Detect which cell encompasses the target text, then output its (x, y) center coordinate. 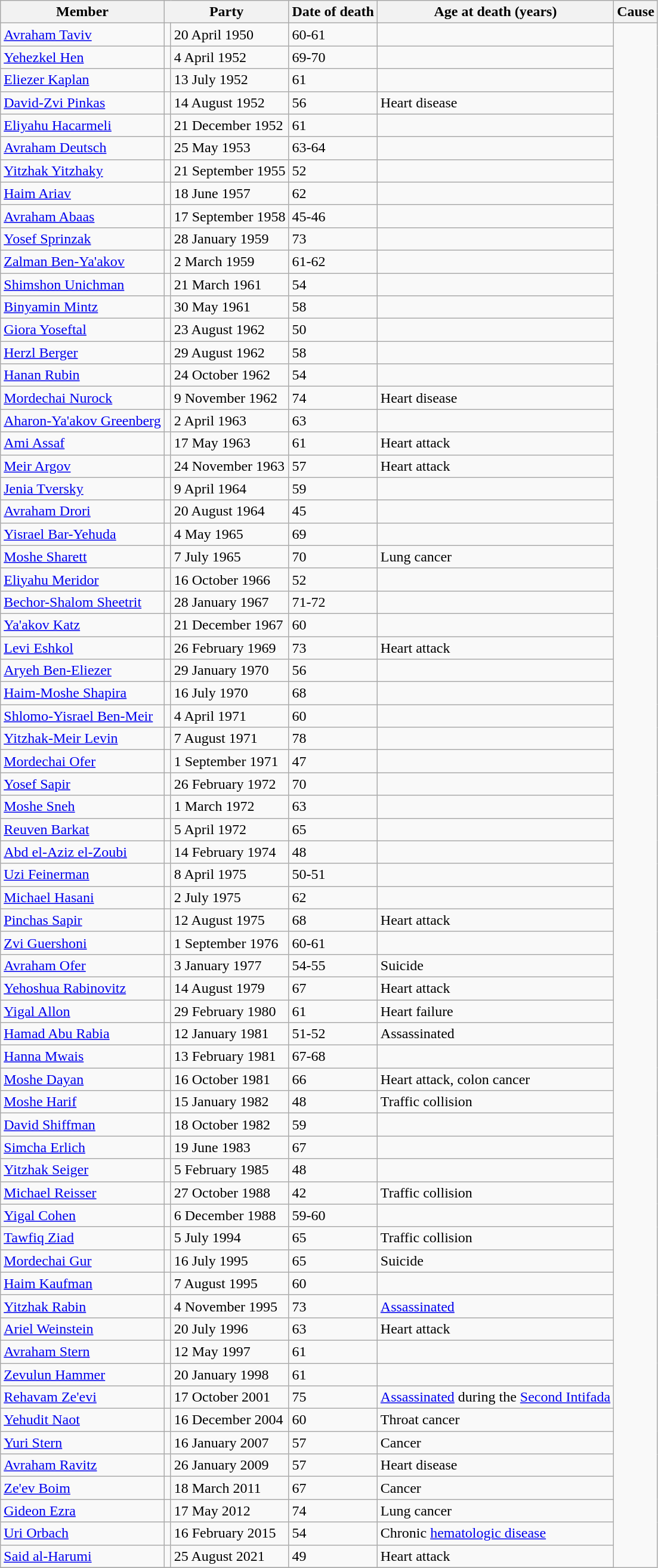
Uzi Feinerman (82, 875)
Zalman Ben-Ya'akov (82, 261)
16 October 1981 (230, 1079)
Yitzhak Seiger (82, 1170)
17 May 2012 (230, 1511)
78 (333, 739)
5 April 1972 (230, 829)
Shlomo-Yisrael Ben-Meir (82, 716)
Hanna Mwais (82, 1057)
54-55 (333, 965)
Giora Yoseftal (82, 330)
Bechor-Shalom Sheetrit (82, 602)
49 (333, 1556)
21 December 1952 (230, 125)
Throat cancer (495, 1420)
Eliyahu Meridor (82, 579)
Yuri Stern (82, 1443)
Eliezer Kaplan (82, 80)
71-72 (333, 602)
13 July 1952 (230, 80)
17 September 1958 (230, 216)
12 May 1997 (230, 1351)
Gideon Ezra (82, 1511)
Avraham Ofer (82, 965)
28 January 1959 (230, 239)
Michael Reisser (82, 1193)
Mordechai Nurock (82, 398)
21 December 1967 (230, 625)
20 April 1950 (230, 35)
67-68 (333, 1057)
26 February 1969 (230, 647)
Hanan Rubin (82, 375)
45 (333, 511)
Zvi Guershoni (82, 943)
Moshe Dayan (82, 1079)
69-70 (333, 57)
18 March 2011 (230, 1488)
50-51 (333, 875)
Haim Kaufman (82, 1283)
20 January 1998 (230, 1374)
20 August 1964 (230, 511)
Ze'ev Boim (82, 1488)
2 April 1963 (230, 421)
Yehudit Naot (82, 1420)
Aryeh Ben-Eliezer (82, 671)
19 June 1983 (230, 1147)
Assassinated during the Second Intifada (495, 1397)
14 February 1974 (230, 852)
Shimshon Unichman (82, 285)
5 July 1994 (230, 1238)
Yitzhak Rabin (82, 1306)
Avraham Deutsch (82, 148)
Simcha Erlich (82, 1147)
14 August 1979 (230, 988)
9 April 1964 (230, 489)
1 September 1971 (230, 761)
51-52 (333, 1034)
2 March 1959 (230, 261)
Aharon-Ya'akov Greenberg (82, 421)
Tawfiq Ziad (82, 1238)
Eliyahu Hacarmeli (82, 125)
61-62 (333, 261)
47 (333, 761)
16 December 2004 (230, 1420)
7 July 1965 (230, 557)
David-Zvi Pinkas (82, 103)
42 (333, 1193)
16 February 2015 (230, 1533)
Avraham Ravitz (82, 1465)
21 March 1961 (230, 285)
6 December 1988 (230, 1215)
12 August 1975 (230, 920)
Yigal Cohen (82, 1215)
Zevulun Hammer (82, 1374)
Herzl Berger (82, 353)
15 January 1982 (230, 1102)
4 April 1952 (230, 57)
30 May 1961 (230, 307)
29 August 1962 (230, 353)
9 November 1962 (230, 398)
25 May 1953 (230, 148)
Levi Eshkol (82, 647)
50 (333, 330)
20 July 1996 (230, 1329)
23 August 1962 (230, 330)
45-46 (333, 216)
Meir Argov (82, 466)
Reuven Barkat (82, 829)
25 August 2021 (230, 1556)
29 February 1980 (230, 1011)
18 June 1957 (230, 193)
4 May 1965 (230, 534)
Yitzhak-Meir Levin (82, 739)
28 January 1967 (230, 602)
5 February 1985 (230, 1170)
Said al-Harumi (82, 1556)
Moshe Sharett (82, 557)
Ya'akov Katz (82, 625)
29 January 1970 (230, 671)
Moshe Sneh (82, 807)
Yisrael Bar-Yehuda (82, 534)
1 September 1976 (230, 943)
21 September 1955 (230, 171)
16 July 1970 (230, 693)
Age at death (years) (495, 12)
4 November 1995 (230, 1306)
Mordechai Ofer (82, 761)
17 May 1963 (230, 443)
Ariel Weinstein (82, 1329)
16 January 2007 (230, 1443)
27 October 1988 (230, 1193)
Heart attack, colon cancer (495, 1079)
7 August 1995 (230, 1283)
4 April 1971 (230, 716)
Yehoshua Rabinovitz (82, 988)
Avraham Taviv (82, 35)
66 (333, 1079)
Heart failure (495, 1011)
Chronic hematologic disease (495, 1533)
75 (333, 1397)
63-64 (333, 148)
Yitzhak Yitzhaky (82, 171)
17 October 2001 (230, 1397)
Rehavam Ze'evi (82, 1397)
16 July 1995 (230, 1261)
Moshe Harif (82, 1102)
Pinchas Sapir (82, 920)
12 January 1981 (230, 1034)
Cause (636, 12)
Yehezkel Hen (82, 57)
Uri Orbach (82, 1533)
59-60 (333, 1215)
Yosef Sapir (82, 784)
7 August 1971 (230, 739)
Ami Assaf (82, 443)
Yosef Sprinzak (82, 239)
3 January 1977 (230, 965)
2 July 1975 (230, 897)
1 March 1972 (230, 807)
Yigal Allon (82, 1011)
Haim-Moshe Shapira (82, 693)
Haim Ariav (82, 193)
Jenia Tversky (82, 489)
Avraham Drori (82, 511)
69 (333, 534)
Member (82, 12)
24 November 1963 (230, 466)
16 October 1966 (230, 579)
8 April 1975 (230, 875)
13 February 1981 (230, 1057)
14 August 1952 (230, 103)
Avraham Stern (82, 1351)
David Shiffman (82, 1125)
Mordechai Gur (82, 1261)
Party (227, 12)
Avraham Abaas (82, 216)
Michael Hasani (82, 897)
Date of death (333, 12)
Abd el-Aziz el-Zoubi (82, 852)
26 February 1972 (230, 784)
24 October 1962 (230, 375)
18 October 1982 (230, 1125)
Binyamin Mintz (82, 307)
26 January 2009 (230, 1465)
Hamad Abu Rabia (82, 1034)
